For the text-containing cell, return its midpoint in (x, y) coordinate format. 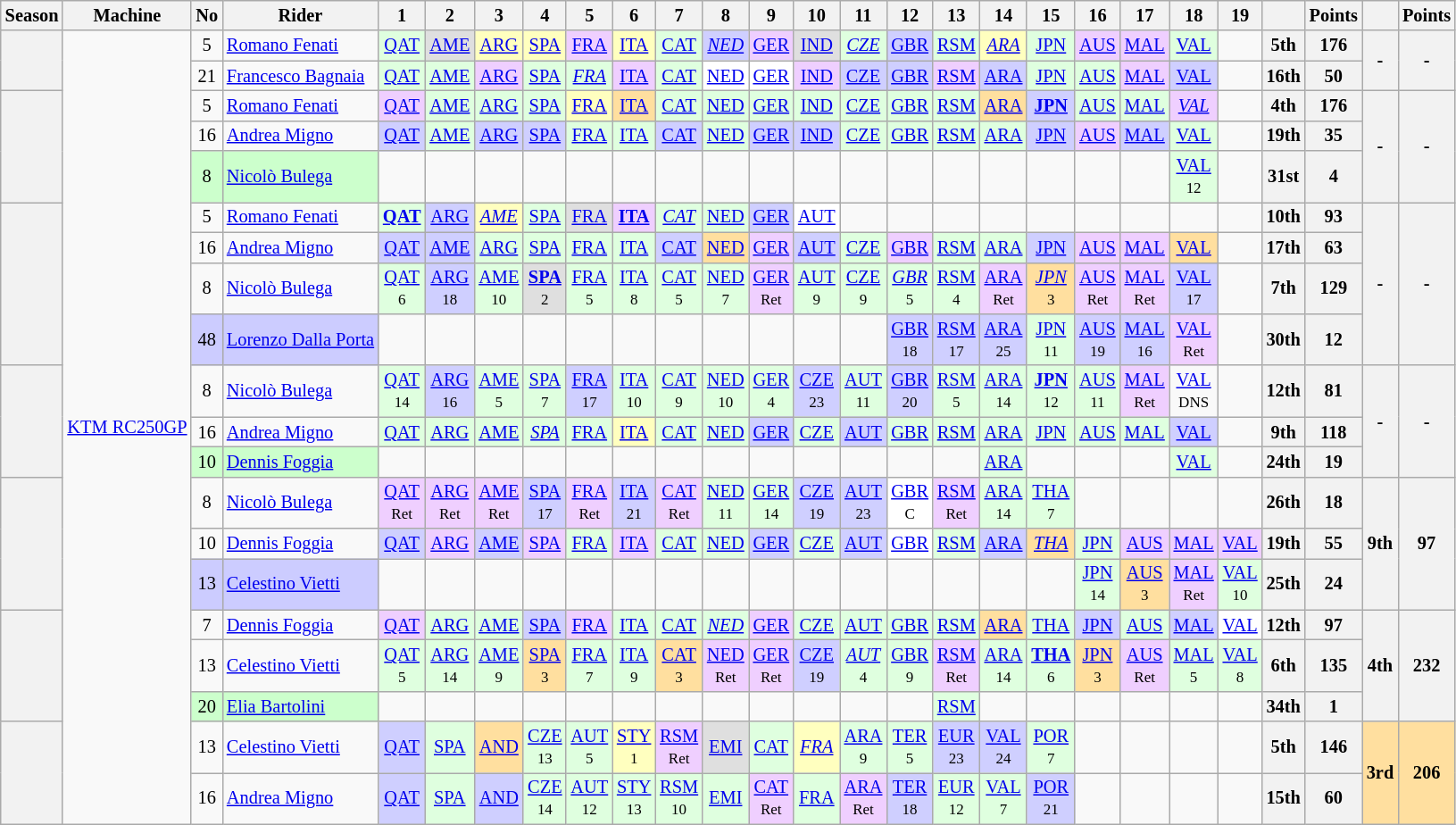
QAT6 (402, 288)
Machine (127, 15)
20 (207, 706)
Season (32, 15)
NEDRet (726, 665)
VAL8 (1241, 665)
CZE13 (545, 747)
ARG14 (450, 665)
ITA9 (634, 665)
QAT5 (402, 665)
NED10 (726, 391)
55 (1334, 544)
Rider (300, 15)
CZE14 (545, 798)
STY1 (634, 747)
6th (1284, 665)
AUT4 (864, 665)
RSM10 (678, 798)
VAL24 (1003, 747)
14 (1003, 15)
9 (771, 15)
FRARet (589, 503)
60 (1334, 798)
35 (1334, 136)
FRA7 (589, 665)
VAL17 (1194, 288)
146 (1334, 747)
SPA3 (545, 665)
TER18 (910, 798)
VAL12 (1194, 177)
FRA17 (589, 391)
7th (1284, 288)
QAT14 (402, 391)
RSM5 (957, 391)
JPN11 (1051, 339)
AME5 (498, 391)
Lorenzo Dalla Porta (300, 339)
34th (1284, 706)
KTM RC250GP (127, 427)
SPA7 (545, 391)
26th (1284, 503)
24 (1334, 584)
NED11 (726, 503)
16th (1284, 76)
15th (1284, 798)
ARA25 (1003, 339)
CZE9 (864, 288)
135 (1334, 665)
THA7 (1051, 503)
EUR12 (957, 798)
129 (1334, 288)
48 (207, 339)
VALDNS (1194, 391)
17th (1284, 247)
50 (1334, 76)
AME10 (498, 288)
10th (1284, 217)
POR7 (1051, 747)
17 (1144, 15)
RSM4 (957, 288)
SPA2 (545, 288)
GBR20 (910, 391)
GBR5 (910, 288)
Elia Bartolini (300, 706)
AUT5 (589, 747)
AUS19 (1097, 339)
CAT5 (678, 288)
CAT9 (678, 391)
ARG18 (450, 288)
TER5 (910, 747)
AUT9 (817, 288)
AUS3 (1144, 584)
ARA9 (864, 747)
AUT12 (589, 798)
ITA8 (634, 288)
6 (634, 15)
POR21 (1051, 798)
ARGRet (450, 503)
No (207, 15)
2 (450, 15)
AMERet (498, 503)
GBR18 (910, 339)
ITA21 (634, 503)
AME9 (498, 665)
CAT3 (678, 665)
25th (1284, 584)
VAL7 (1003, 798)
AUT11 (864, 391)
93 (1334, 217)
MAL5 (1194, 665)
RSM17 (957, 339)
31st (1284, 177)
ITA10 (634, 391)
THA6 (1051, 665)
81 (1334, 391)
GER14 (771, 503)
118 (1334, 432)
GBR9 (910, 665)
JPN14 (1097, 584)
JPN12 (1051, 391)
GER4 (771, 391)
30th (1284, 339)
11 (864, 15)
MAL16 (1144, 339)
FRA5 (589, 288)
ARG16 (450, 391)
GBRC (910, 503)
VAL10 (1241, 584)
21 (207, 76)
CZE23 (817, 391)
3 (498, 15)
VALRet (1194, 339)
EUR23 (957, 747)
24th (1284, 462)
AUT23 (864, 503)
3rd (1380, 773)
AUS11 (1097, 391)
NED7 (726, 288)
63 (1334, 247)
STY13 (634, 798)
15 (1051, 15)
SPA17 (545, 503)
232 (1427, 666)
206 (1427, 773)
QATRet (402, 503)
Francesco Bagnaia (300, 76)
